Identify which cell holds the provided text, then report its [x, y] central coordinate. 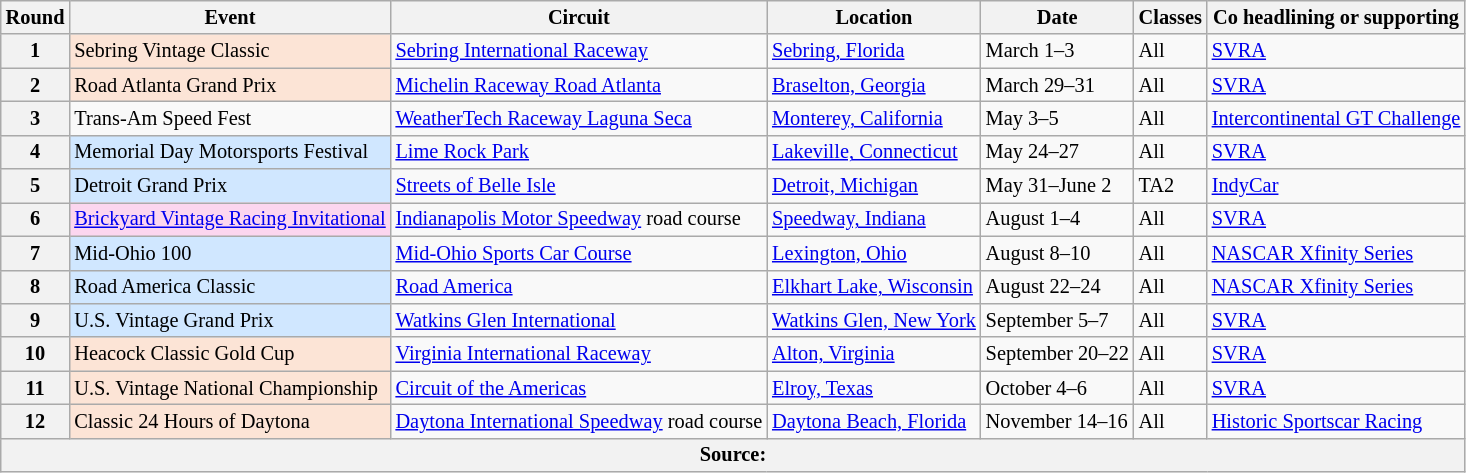
Sebring Vintage Classic [230, 51]
October 4–6 [1058, 388]
9 [36, 320]
Mid-Ohio Sports Car Course [580, 253]
November 14–16 [1058, 421]
Trans-Am Speed Fest [230, 118]
Detroit, Michigan [874, 186]
May 24–27 [1058, 152]
September 5–7 [1058, 320]
6 [36, 219]
3 [36, 118]
Road Atlanta Grand Prix [230, 85]
Round [36, 17]
Virginia International Raceway [580, 354]
Alton, Virginia [874, 354]
Source: [733, 455]
August 22–24 [1058, 287]
Classic 24 Hours of Daytona [230, 421]
Historic Sportscar Racing [1336, 421]
Michelin Raceway Road Atlanta [580, 85]
Indianapolis Motor Speedway road course [580, 219]
Intercontinental GT Challenge [1336, 118]
Watkins Glen, New York [874, 320]
August 1–4 [1058, 219]
September 20–22 [1058, 354]
Classes [1170, 17]
Monterey, California [874, 118]
Speedway, Indiana [874, 219]
Circuit [580, 17]
Mid-Ohio 100 [230, 253]
Date [1058, 17]
Memorial Day Motorsports Festival [230, 152]
March 1–3 [1058, 51]
Detroit Grand Prix [230, 186]
March 29–31 [1058, 85]
Elroy, Texas [874, 388]
TA2 [1170, 186]
2 [36, 85]
Braselton, Georgia [874, 85]
May 31–June 2 [1058, 186]
Event [230, 17]
Sebring International Raceway [580, 51]
7 [36, 253]
Streets of Belle Isle [580, 186]
Lime Rock Park [580, 152]
12 [36, 421]
May 3–5 [1058, 118]
1 [36, 51]
8 [36, 287]
August 8–10 [1058, 253]
Watkins Glen International [580, 320]
Circuit of the Americas [580, 388]
U.S. Vintage National Championship [230, 388]
U.S. Vintage Grand Prix [230, 320]
4 [36, 152]
Lakeville, Connecticut [874, 152]
Elkhart Lake, Wisconsin [874, 287]
IndyCar [1336, 186]
Lexington, Ohio [874, 253]
Daytona International Speedway road course [580, 421]
Co headlining or supporting [1336, 17]
Road America [580, 287]
10 [36, 354]
Daytona Beach, Florida [874, 421]
5 [36, 186]
Sebring, Florida [874, 51]
Brickyard Vintage Racing Invitational [230, 219]
Road America Classic [230, 287]
WeatherTech Raceway Laguna Seca [580, 118]
Heacock Classic Gold Cup [230, 354]
11 [36, 388]
Location [874, 17]
